Locate the cell with the specified text and output its (X, Y) center coordinate. 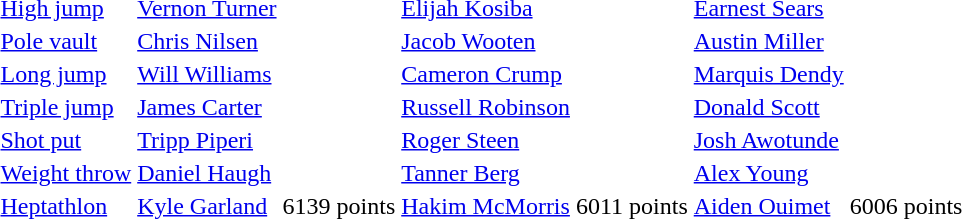
Cameron Crump (486, 74)
Tripp Piperi (207, 140)
James Carter (207, 107)
Marquis Dendy (768, 74)
Josh Awotunde (768, 140)
Austin Miller (768, 41)
Russell Robinson (486, 107)
Will Williams (207, 74)
Donald Scott (768, 107)
Jacob Wooten (486, 41)
Alex Young (768, 173)
Tanner Berg (486, 173)
Chris Nilsen (207, 41)
Daniel Haugh (207, 173)
Roger Steen (486, 140)
